Pinpoint the cell where the given text exists, returning its (x, y) midpoint coordinate. 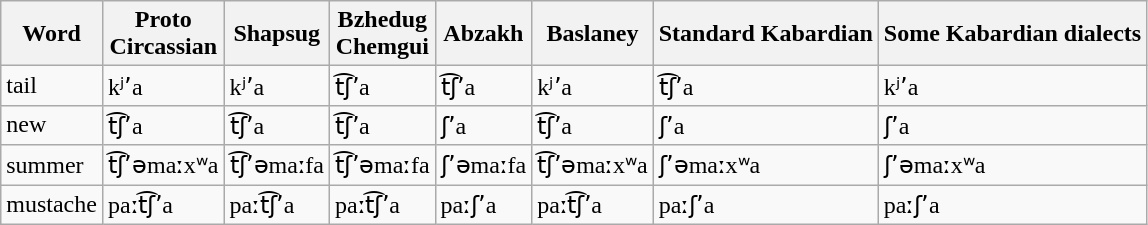
ʃʼəmaːfa (484, 165)
Word (52, 34)
Standard Kabardian (766, 34)
tail (52, 86)
mustache (52, 204)
BzhedugChemgui (383, 34)
summer (52, 165)
Baslaney (593, 34)
ProtoCircassian (163, 34)
Abzakh (484, 34)
Some Kabardian dialects (1012, 34)
Shapsug (277, 34)
new (52, 125)
